Find where the given text appears and provide that cell's center as (X, Y) coordinate. 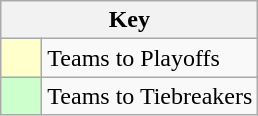
Key (130, 20)
Teams to Tiebreakers (150, 96)
Teams to Playoffs (150, 58)
